For the text-containing cell, return its midpoint in (X, Y) coordinate format. 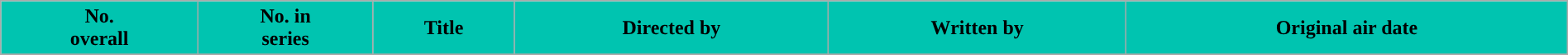
Original air date (1347, 28)
Written by (978, 28)
Directed by (672, 28)
No. inseries (285, 28)
Title (443, 28)
No.overall (99, 28)
